Provide the (X, Y) coordinate of the cell's center where the given text is located.  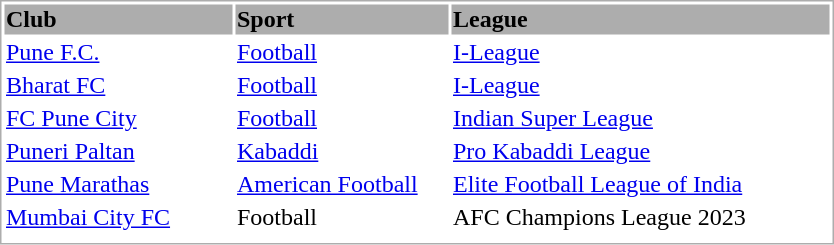
League (641, 19)
Puneri Paltan (118, 151)
Club (118, 19)
Pro Kabaddi League (641, 151)
Pune F.C. (118, 53)
Mumbai City FC (118, 217)
AFC Champions League 2023 (641, 217)
FC Pune City (118, 119)
Bharat FC (118, 85)
Elite Football League of India (641, 185)
Sport (342, 19)
Pune Marathas (118, 185)
Indian Super League (641, 119)
Kabaddi (342, 151)
American Football (342, 185)
